Capture the cell that displays the provided text and extract its (x, y) central coordinate. 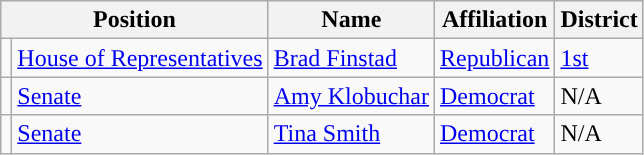
Tina Smith (351, 134)
House of Representatives (140, 58)
District (599, 20)
Position (134, 20)
Brad Finstad (351, 58)
Affiliation (495, 20)
Name (351, 20)
Republican (495, 58)
1st (599, 58)
Amy Klobuchar (351, 96)
